Search for the cell housing the specified text and yield its [X, Y] center coordinate. 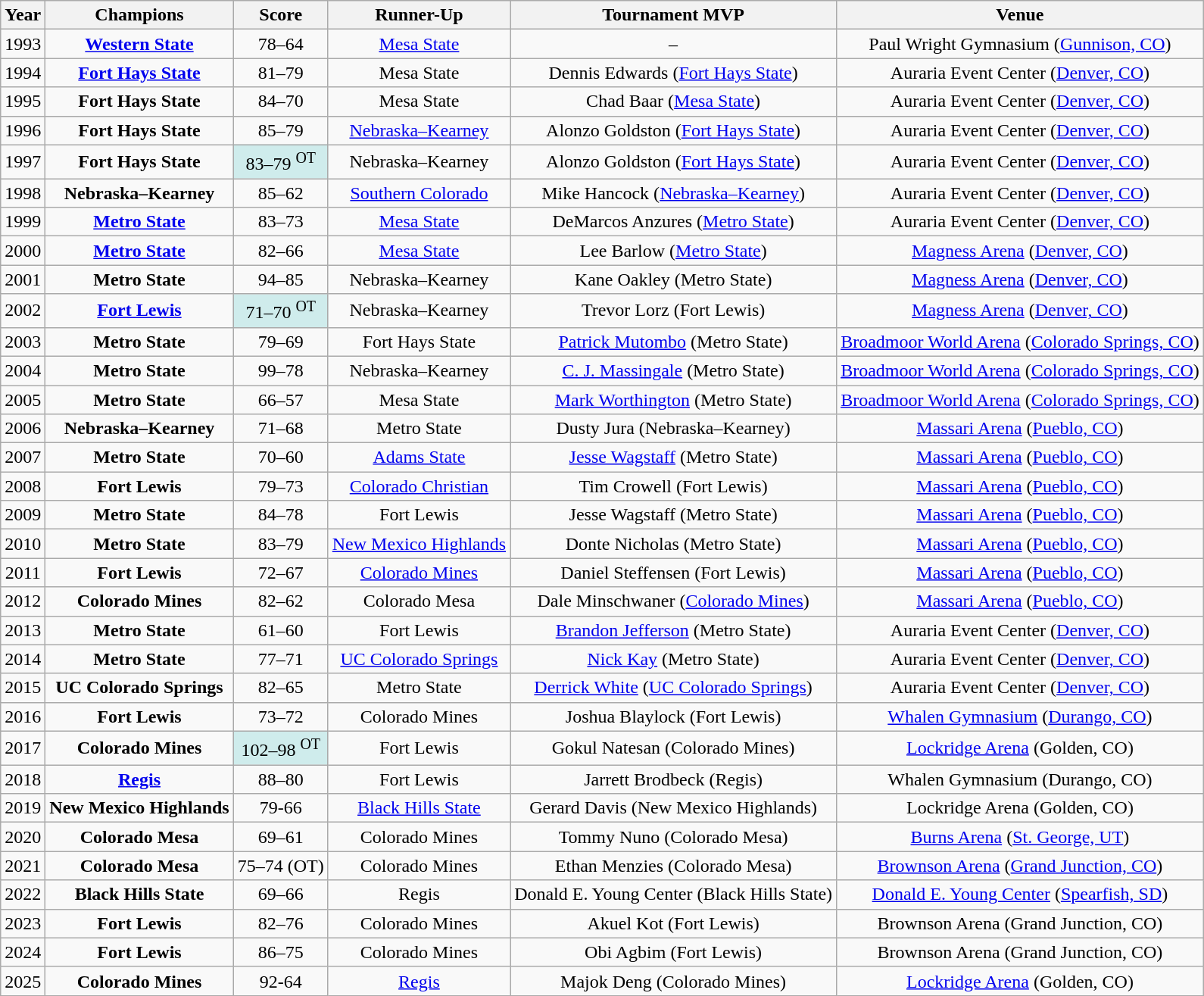
Ethan Menzies (Colorado Mesa) [674, 866]
69–66 [280, 895]
Dusty Jura (Nebraska–Kearney) [674, 429]
2006 [23, 429]
Brandon Jefferson (Metro State) [674, 630]
82–66 [280, 251]
Mike Hancock (Nebraska–Kearney) [674, 193]
92-64 [280, 981]
Runner-Up [419, 15]
2003 [23, 342]
Southern Colorado [419, 193]
Paul Wright Gymnasium (Gunnison, CO) [1021, 44]
2015 [23, 688]
1993 [23, 44]
2016 [23, 717]
Tommy Nuno (Colorado Mesa) [674, 837]
Joshua Blaylock (Fort Lewis) [674, 717]
Dennis Edwards (Fort Hays State) [674, 73]
86–75 [280, 952]
79–73 [280, 486]
1994 [23, 73]
2022 [23, 895]
Adams State [419, 457]
Tournament MVP [674, 15]
2020 [23, 837]
72–67 [280, 573]
79-66 [280, 808]
83–79 OT [280, 162]
75–74 (OT) [280, 866]
2023 [23, 923]
Obi Agbim (Fort Lewis) [674, 952]
C. J. Massingale (Metro State) [674, 370]
1997 [23, 162]
Lee Barlow (Metro State) [674, 251]
DeMarcos Anzures (Metro State) [674, 222]
Tim Crowell (Fort Lewis) [674, 486]
79–69 [280, 342]
1995 [23, 101]
Colorado Christian [419, 486]
2018 [23, 779]
71–68 [280, 429]
Score [280, 15]
81–79 [280, 73]
Dale Minschwaner (Colorado Mines) [674, 601]
82–65 [280, 688]
84–70 [280, 101]
– [674, 44]
2025 [23, 981]
2014 [23, 659]
2005 [23, 400]
Donald E. Young Center (Black Hills State) [674, 895]
2009 [23, 515]
94–85 [280, 279]
82–76 [280, 923]
2012 [23, 601]
1996 [23, 130]
Akuel Kot (Fort Lewis) [674, 923]
1998 [23, 193]
2024 [23, 952]
88–80 [280, 779]
Patrick Mutombo (Metro State) [674, 342]
69–61 [280, 837]
Burns Arena (St. George, UT) [1021, 837]
85–62 [280, 193]
Gerard Davis (New Mexico Highlands) [674, 808]
Majok Deng (Colorado Mines) [674, 981]
Mark Worthington (Metro State) [674, 400]
Venue [1021, 15]
2011 [23, 573]
83–73 [280, 222]
78–64 [280, 44]
2008 [23, 486]
84–78 [280, 515]
99–78 [280, 370]
Donte Nicholas (Metro State) [674, 544]
2013 [23, 630]
2004 [23, 370]
102–98 OT [280, 748]
2001 [23, 279]
2000 [23, 251]
Chad Baar (Mesa State) [674, 101]
71–70 OT [280, 311]
2019 [23, 808]
Derrick White (UC Colorado Springs) [674, 688]
Champions [139, 15]
Year [23, 15]
Gokul Natesan (Colorado Mines) [674, 748]
77–71 [280, 659]
61–60 [280, 630]
2007 [23, 457]
Jarrett Brodbeck (Regis) [674, 779]
2017 [23, 748]
83–79 [280, 544]
Kane Oakley (Metro State) [674, 279]
Western State [139, 44]
Daniel Steffensen (Fort Lewis) [674, 573]
85–79 [280, 130]
66–57 [280, 400]
2002 [23, 311]
1999 [23, 222]
82–62 [280, 601]
Nick Kay (Metro State) [674, 659]
2021 [23, 866]
Trevor Lorz (Fort Lewis) [674, 311]
Donald E. Young Center (Spearfish, SD) [1021, 895]
73–72 [280, 717]
2010 [23, 544]
70–60 [280, 457]
